Extract the [X, Y] coordinate from the center of the cell holding the provided text.  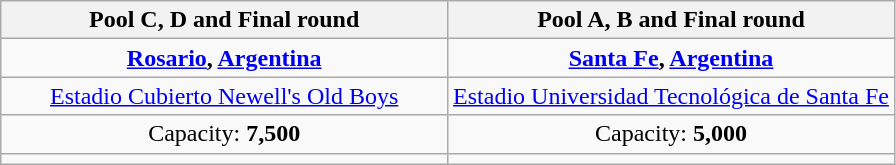
Capacity: 7,500 [224, 134]
Pool A, B and Final round [672, 20]
Estadio Cubierto Newell's Old Boys [224, 96]
Pool C, D and Final round [224, 20]
Santa Fe, Argentina [672, 58]
Estadio Universidad Tecnológica de Santa Fe [672, 96]
Rosario, Argentina [224, 58]
Capacity: 5,000 [672, 134]
